Return the (X, Y) coordinate for the center point of the cell that contains the specified text.  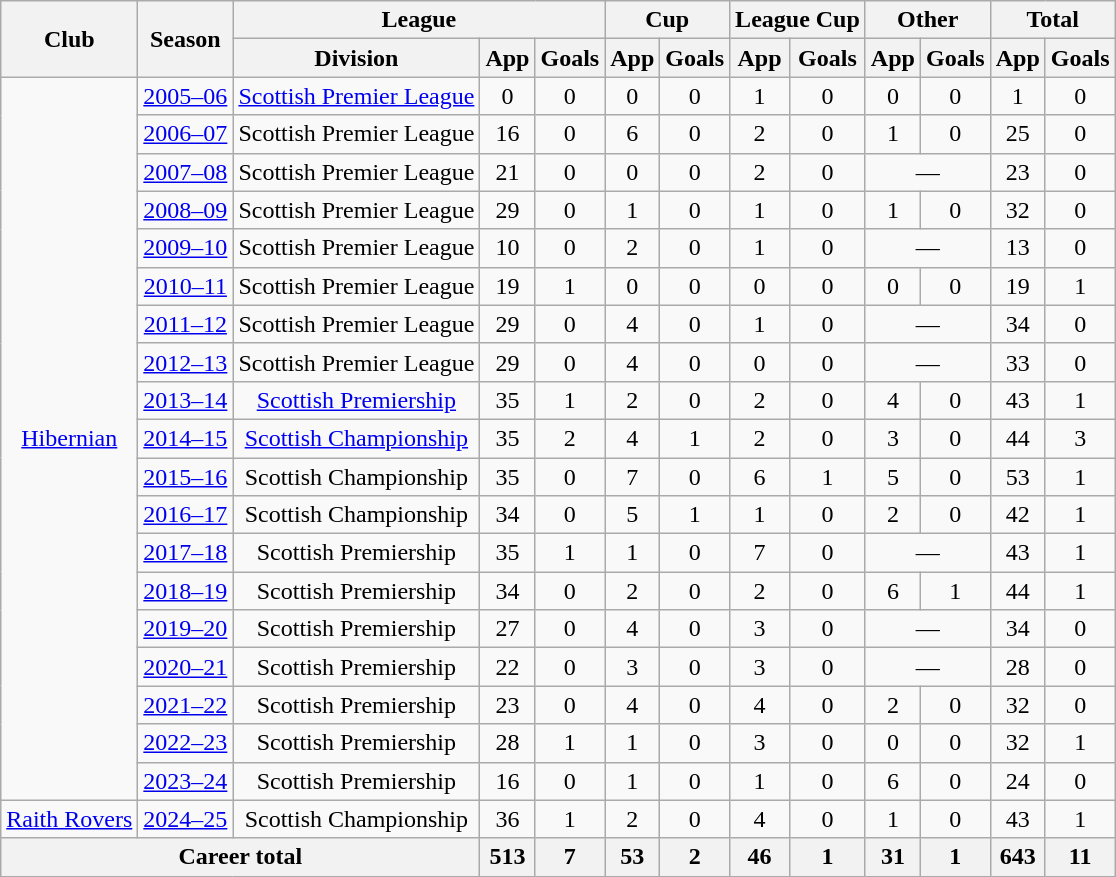
13 (1018, 248)
2020–21 (186, 667)
2023–24 (186, 781)
11 (1080, 857)
21 (508, 172)
36 (508, 819)
513 (508, 857)
2011–12 (186, 324)
Club (70, 39)
24 (1018, 781)
2005–06 (186, 96)
643 (1018, 857)
33 (1018, 362)
31 (892, 857)
2015–16 (186, 477)
2008–09 (186, 210)
Season (186, 39)
2019–20 (186, 629)
2022–23 (186, 743)
2009–10 (186, 248)
27 (508, 629)
Career total (240, 857)
42 (1018, 515)
Cup (668, 20)
League (419, 20)
2010–11 (186, 286)
2013–14 (186, 400)
Total (1052, 20)
Raith Rovers (70, 819)
2018–19 (186, 591)
2014–15 (186, 438)
Division (356, 58)
2016–17 (186, 515)
22 (508, 667)
Hibernian (70, 438)
2006–07 (186, 134)
2012–13 (186, 362)
10 (508, 248)
2021–22 (186, 705)
Other (928, 20)
2017–18 (186, 553)
League Cup (798, 20)
25 (1018, 134)
2024–25 (186, 819)
46 (760, 857)
2007–08 (186, 172)
